Return the (X, Y) coordinate for the center point of the cell that contains the specified text.  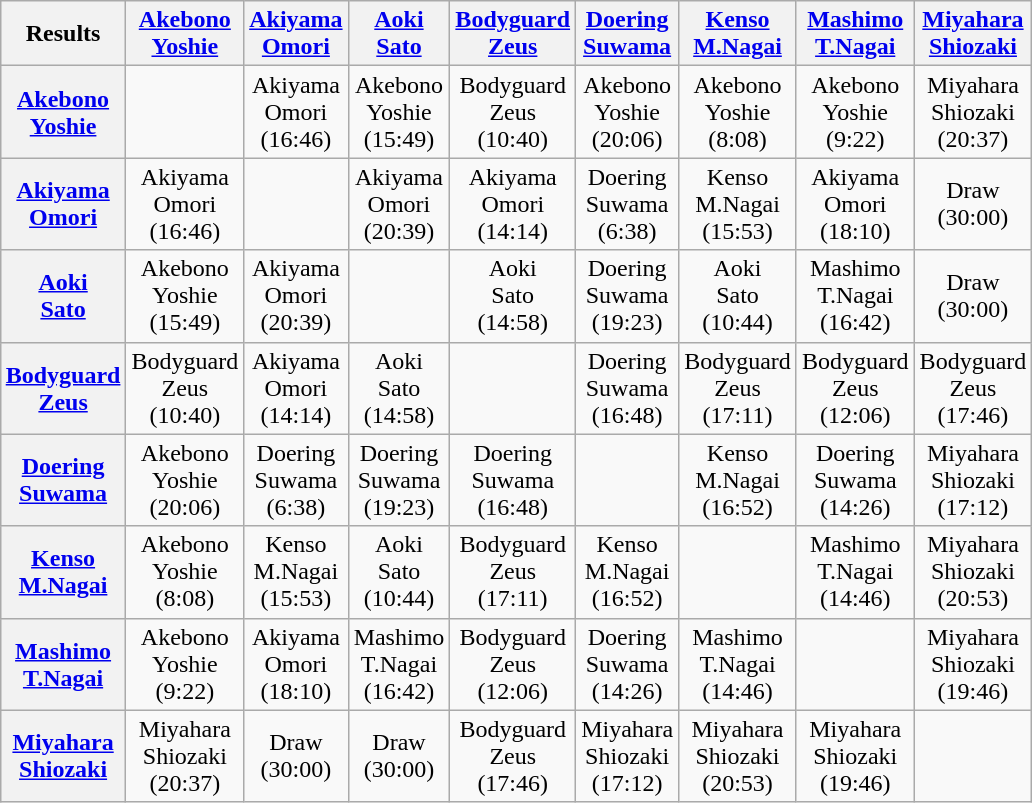
Results (63, 34)
